Scan for the cell matching the given text and deliver its (X, Y) coordinate at center. 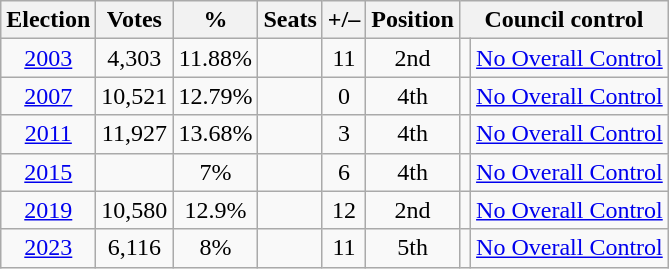
7% (216, 172)
2019 (48, 210)
6,116 (134, 248)
6 (344, 172)
Position (413, 20)
Votes (134, 20)
8% (216, 248)
12 (344, 210)
2023 (48, 248)
11,927 (134, 134)
3 (344, 134)
10,521 (134, 96)
2015 (48, 172)
10,580 (134, 210)
2007 (48, 96)
13.68% (216, 134)
4,303 (134, 58)
12.9% (216, 210)
5th (413, 248)
+/– (344, 20)
Seats (290, 20)
2003 (48, 58)
Council control (564, 20)
11.88% (216, 58)
12.79% (216, 96)
% (216, 20)
Election (48, 20)
0 (344, 96)
2011 (48, 134)
